For the text-containing cell, return its midpoint in (x, y) coordinate format. 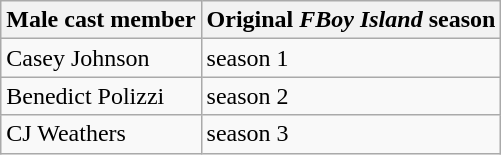
Original FBoy Island season (351, 20)
Benedict Polizzi (101, 96)
season 1 (351, 58)
Casey Johnson (101, 58)
season 3 (351, 134)
season 2 (351, 96)
CJ Weathers (101, 134)
Male cast member (101, 20)
